Scan for the cell matching the given text and deliver its (x, y) coordinate at center. 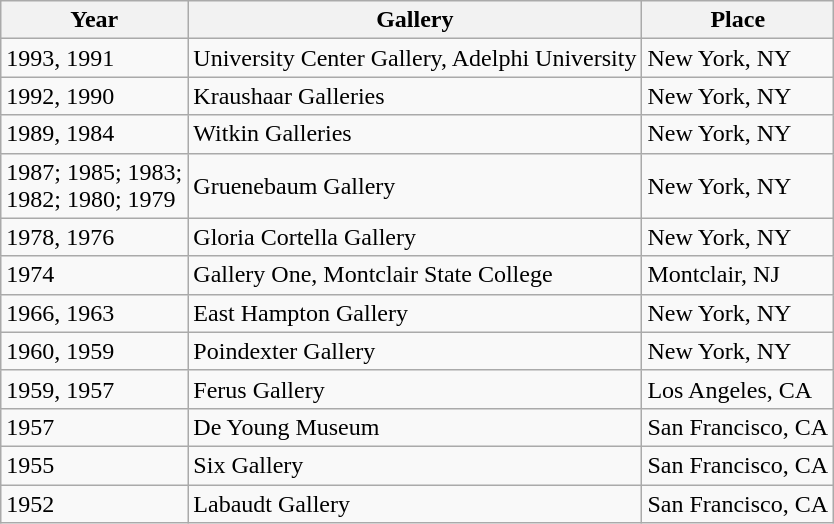
Gloria Cortella Gallery (415, 237)
Place (738, 20)
1989, 1984 (94, 134)
1974 (94, 275)
1960, 1959 (94, 351)
1959, 1957 (94, 389)
Los Angeles, CA (738, 389)
1978, 1976 (94, 237)
1993, 1991 (94, 58)
De Young Museum (415, 427)
East Hampton Gallery (415, 313)
Poindexter Gallery (415, 351)
Witkin Galleries (415, 134)
Ferus Gallery (415, 389)
Gruenebaum Gallery (415, 186)
Year (94, 20)
1987; 1985; 1983;1982; 1980; 1979 (94, 186)
Gallery One, Montclair State College (415, 275)
Six Gallery (415, 465)
Labaudt Gallery (415, 503)
1966, 1963 (94, 313)
Montclair, NJ (738, 275)
Kraushaar Galleries (415, 96)
Gallery (415, 20)
1955 (94, 465)
1952 (94, 503)
1992, 1990 (94, 96)
1957 (94, 427)
University Center Gallery, Adelphi University (415, 58)
